Detect which cell encompasses the target text, then output its [X, Y] center coordinate. 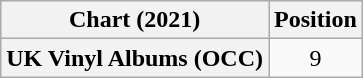
9 [316, 58]
Position [316, 20]
Chart (2021) [135, 20]
UK Vinyl Albums (OCC) [135, 58]
